Identify which cell holds the provided text, then report its (x, y) central coordinate. 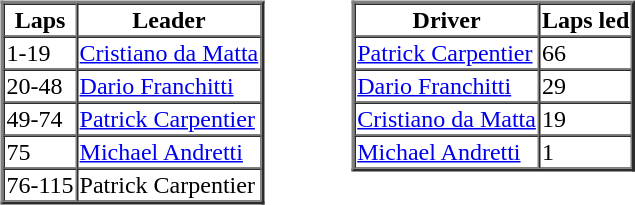
66 (586, 52)
49-74 (40, 118)
Laps (40, 20)
19 (586, 118)
Driver (446, 20)
75 (40, 152)
1 (586, 152)
76-115 (40, 184)
Leader (170, 20)
1-19 (40, 52)
Laps led (586, 20)
20-48 (40, 86)
29 (586, 86)
